Locate the cell with the specified text and output its [x, y] center coordinate. 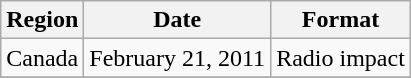
Format [341, 20]
February 21, 2011 [178, 58]
Region [42, 20]
Date [178, 20]
Radio impact [341, 58]
Canada [42, 58]
